Determine the (X, Y) coordinate at the center of the cell enclosing the given text.  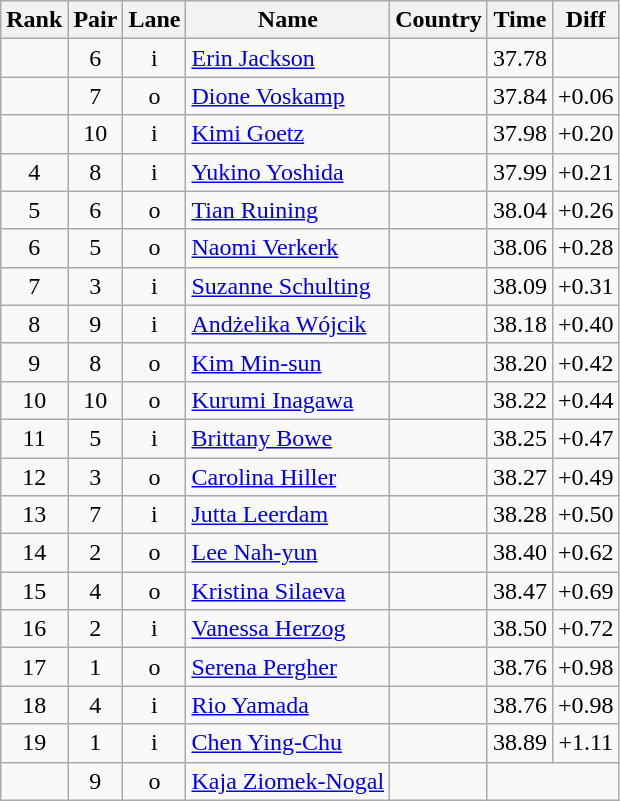
+0.26 (586, 210)
38.27 (520, 477)
Country (439, 20)
Tian Ruining (288, 210)
Serena Pergher (288, 667)
Kurumi Inagawa (288, 400)
Jutta Leerdam (288, 515)
+0.20 (586, 134)
+0.21 (586, 172)
Andżelika Wójcik (288, 324)
Diff (586, 20)
Time (520, 20)
17 (34, 667)
37.84 (520, 96)
12 (34, 477)
16 (34, 629)
Erin Jackson (288, 58)
38.28 (520, 515)
19 (34, 743)
Name (288, 20)
Chen Ying-Chu (288, 743)
38.04 (520, 210)
+0.31 (586, 286)
Lane (154, 20)
+0.50 (586, 515)
+0.28 (586, 248)
+0.42 (586, 362)
38.18 (520, 324)
+0.06 (586, 96)
+0.62 (586, 553)
Brittany Bowe (288, 438)
Kaja Ziomek-Nogal (288, 781)
38.40 (520, 553)
38.22 (520, 400)
37.78 (520, 58)
Suzanne Schulting (288, 286)
+0.72 (586, 629)
Rank (34, 20)
15 (34, 591)
13 (34, 515)
Rio Yamada (288, 705)
Vanessa Herzog (288, 629)
38.50 (520, 629)
Carolina Hiller (288, 477)
+0.69 (586, 591)
Naomi Verkerk (288, 248)
14 (34, 553)
38.06 (520, 248)
Lee Nah-yun (288, 553)
38.47 (520, 591)
Kim Min-sun (288, 362)
Yukino Yoshida (288, 172)
+0.44 (586, 400)
37.98 (520, 134)
11 (34, 438)
+0.40 (586, 324)
38.25 (520, 438)
+0.47 (586, 438)
Dione Voskamp (288, 96)
38.89 (520, 743)
37.99 (520, 172)
38.20 (520, 362)
18 (34, 705)
Kimi Goetz (288, 134)
Pair (96, 20)
Kristina Silaeva (288, 591)
38.09 (520, 286)
+1.11 (586, 743)
+0.49 (586, 477)
